Identify which cell holds the provided text, then report its (X, Y) central coordinate. 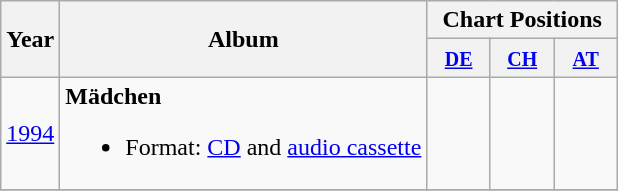
AT (586, 58)
Album (244, 39)
1994 (30, 134)
MädchenFormat: CD and audio cassette (244, 134)
Chart Positions (522, 20)
CH (522, 58)
Year (30, 39)
DE (459, 58)
